From the cell containing the given text, extract its center point as (X, Y) coordinate. 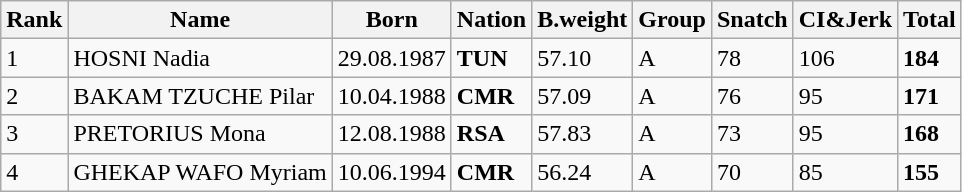
BAKAM TZUCHE Pilar (200, 96)
57.09 (582, 96)
Group (672, 20)
184 (930, 58)
Rank (34, 20)
70 (752, 172)
Snatch (752, 20)
12.08.1988 (392, 134)
HOSNI Nadia (200, 58)
1 (34, 58)
Total (930, 20)
2 (34, 96)
168 (930, 134)
10.06.1994 (392, 172)
TUN (491, 58)
56.24 (582, 172)
155 (930, 172)
Born (392, 20)
B.weight (582, 20)
78 (752, 58)
29.08.1987 (392, 58)
57.10 (582, 58)
76 (752, 96)
4 (34, 172)
73 (752, 134)
85 (845, 172)
57.83 (582, 134)
3 (34, 134)
Name (200, 20)
10.04.1988 (392, 96)
PRETORIUS Mona (200, 134)
171 (930, 96)
CI&Jerk (845, 20)
RSA (491, 134)
Nation (491, 20)
106 (845, 58)
GHEKAP WAFO Myriam (200, 172)
